Return (x, y) of the center of cell containing provided text 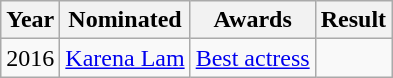
Nominated (125, 20)
Karena Lam (125, 58)
Year (30, 20)
Best actress (252, 58)
2016 (30, 58)
Awards (252, 20)
Result (353, 20)
